Capture the cell that displays the provided text and extract its [X, Y] central coordinate. 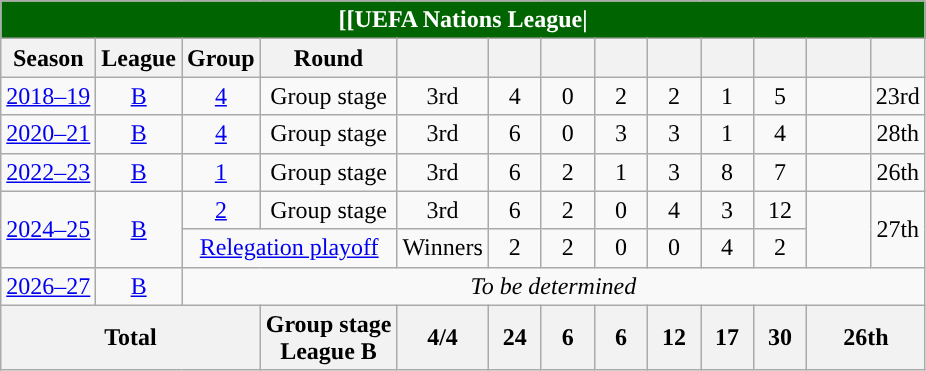
Round [328, 58]
To be determined [554, 286]
Winners [442, 248]
7 [780, 172]
Group [222, 58]
Season [48, 58]
[[UEFA Nations League| [463, 20]
4/4 [442, 338]
28th [898, 134]
24 [514, 338]
27th [898, 229]
2018–19 [48, 96]
8 [726, 172]
Total [130, 338]
League [139, 58]
2022–23 [48, 172]
5 [780, 96]
2024–25 [48, 229]
23rd [898, 96]
30 [780, 338]
Relegation playoff [290, 248]
2020–21 [48, 134]
Group stageLeague B [328, 338]
17 [726, 338]
2026–27 [48, 286]
